Determine the [X, Y] coordinate at the center of the cell enclosing the given text.  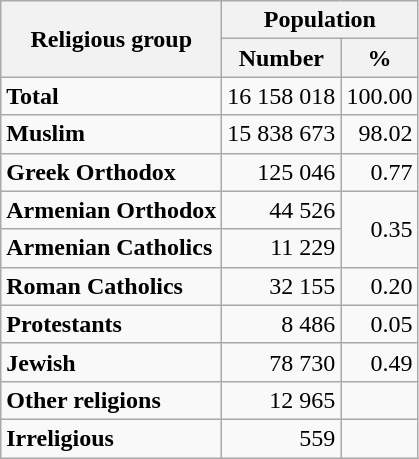
11 229 [282, 248]
100.00 [380, 96]
Jewish [112, 362]
0.20 [380, 286]
% [380, 58]
0.35 [380, 229]
Population [320, 20]
12 965 [282, 400]
Number [282, 58]
125 046 [282, 172]
Muslim [112, 134]
98.02 [380, 134]
44 526 [282, 210]
Greek Orthodox [112, 172]
Irreligious [112, 438]
0.05 [380, 324]
32 155 [282, 286]
Roman Catholics [112, 286]
78 730 [282, 362]
Other religions [112, 400]
Protestants [112, 324]
Armenian Orthodox [112, 210]
0.77 [380, 172]
Total [112, 96]
Armenian Catholics [112, 248]
Religious group [112, 39]
15 838 673 [282, 134]
8 486 [282, 324]
559 [282, 438]
0.49 [380, 362]
16 158 018 [282, 96]
